Locate the cell with the specified text and output its [x, y] center coordinate. 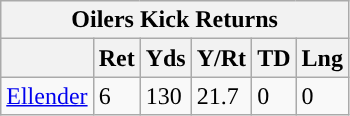
6 [116, 96]
130 [166, 96]
Ellender [47, 96]
Yds [166, 58]
Ret [116, 58]
Oilers Kick Returns [175, 20]
Lng [322, 58]
21.7 [221, 96]
Y/Rt [221, 58]
TD [274, 58]
